Detect which cell encompasses the target text, then output its [x, y] center coordinate. 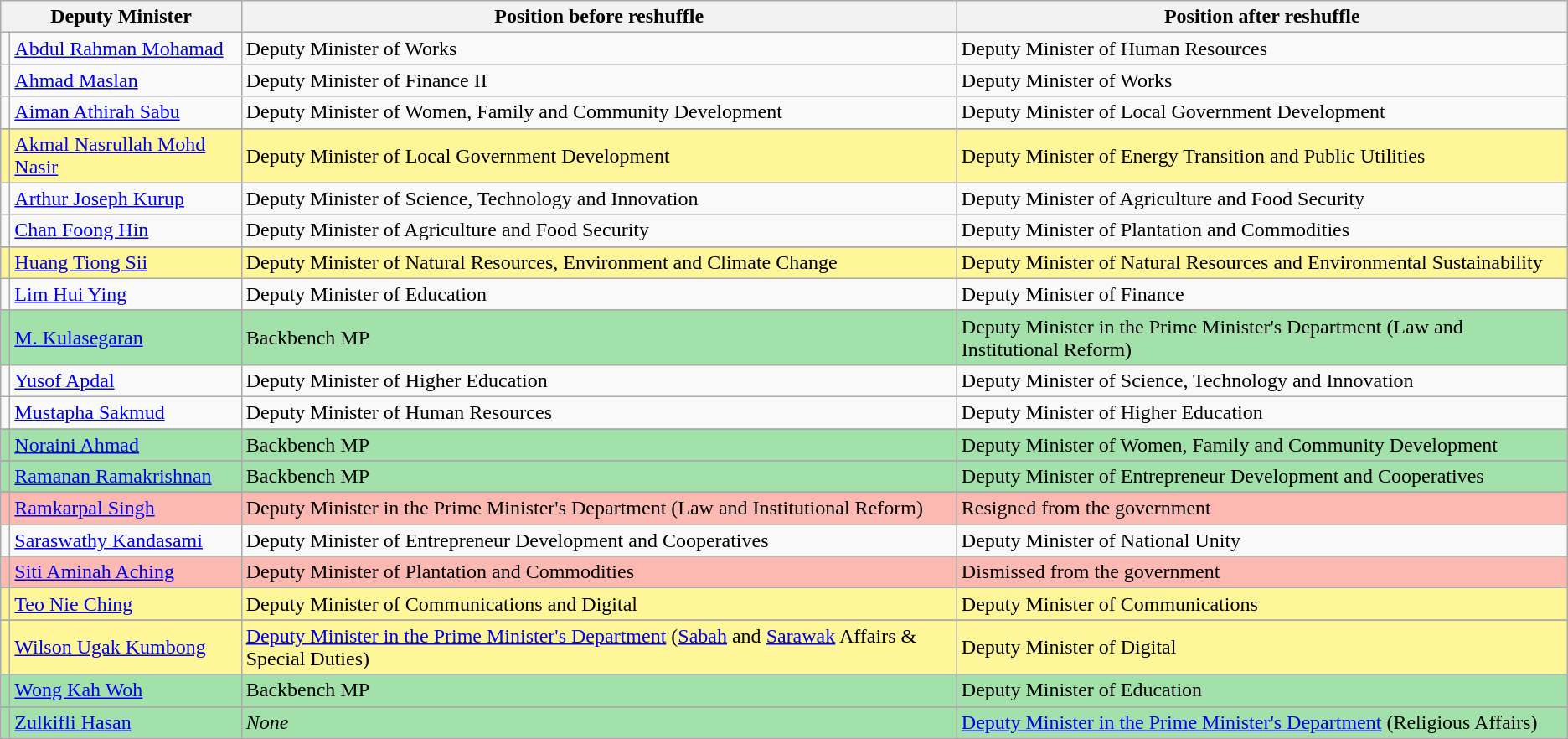
Deputy Minister in the Prime Minister's Department (Religious Affairs) [1261, 722]
Teo Nie Ching [126, 604]
Ramkarpal Singh [126, 509]
Ramanan Ramakrishnan [126, 477]
Position after reshuffle [1261, 17]
Noraini Ahmad [126, 445]
Resigned from the government [1261, 509]
Wilson Ugak Kumbong [126, 647]
M. Kulasegaran [126, 337]
Position before reshuffle [599, 17]
Abdul Rahman Mohamad [126, 49]
Deputy Minister of Digital [1261, 647]
Deputy Minister of Finance [1261, 294]
Arthur Joseph Kurup [126, 199]
Aiman Athirah Sabu [126, 112]
Deputy Minister of Energy Transition and Public Utilities [1261, 156]
Huang Tiong Sii [126, 262]
Wong Kah Woh [126, 690]
Deputy Minister in the Prime Minister's Department (Sabah and Sarawak Affairs & Special Duties) [599, 647]
Akmal Nasrullah Mohd Nasir [126, 156]
Deputy Minister of Communications [1261, 604]
Lim Hui Ying [126, 294]
Deputy Minister of Natural Resources, Environment and Climate Change [599, 262]
Chan Foong Hin [126, 230]
Zulkifli Hasan [126, 722]
None [599, 722]
Ahmad Maslan [126, 80]
Deputy Minister [121, 17]
Deputy Minister of National Unity [1261, 540]
Siti Aminah Aching [126, 572]
Saraswathy Kandasami [126, 540]
Deputy Minister of Natural Resources and Environmental Sustainability [1261, 262]
Deputy Minister of Communications and Digital [599, 604]
Deputy Minister of Finance II [599, 80]
Mustapha Sakmud [126, 412]
Yusof Apdal [126, 380]
Dismissed from the government [1261, 572]
